Search for the cell housing the specified text and yield its [X, Y] center coordinate. 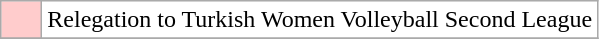
Relegation to Turkish Women Volleyball Second League [320, 20]
